Capture the cell that displays the provided text and extract its (X, Y) central coordinate. 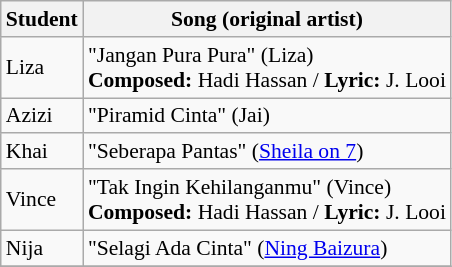
Nija (42, 248)
Azizi (42, 116)
Vince (42, 200)
"Tak Ingin Kehilanganmu" (Vince) Composed: Hadi Hassan / Lyric: J. Looi (267, 200)
Song (original artist) (267, 19)
"Piramid Cinta" (Jai) (267, 116)
"Jangan Pura Pura" (Liza) Composed: Hadi Hassan / Lyric: J. Looi (267, 68)
Liza (42, 68)
Khai (42, 152)
Student (42, 19)
"Seberapa Pantas" (Sheila on 7) (267, 152)
"Selagi Ada Cinta" (Ning Baizura) (267, 248)
